Detect which cell encompasses the target text, then output its [x, y] center coordinate. 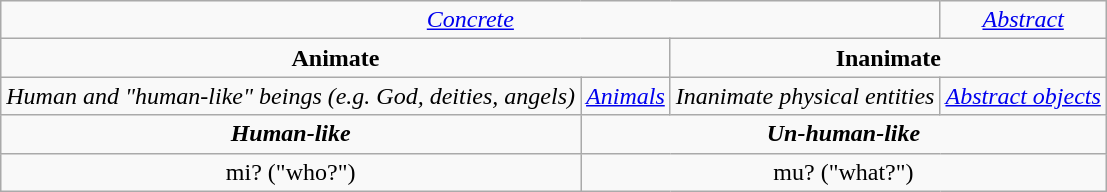
Human and "human-like" beings (e.g. God, deities, angels) [291, 96]
Abstract [1023, 20]
Animals [626, 96]
Animate [336, 58]
Inanimate physical entities [805, 96]
Un-human-like [844, 134]
Human-like [291, 134]
Abstract objects [1023, 96]
mu? ("what?") [844, 172]
Concrete [470, 20]
Inanimate [888, 58]
mi? ("who?") [291, 172]
